Determine the [x, y] coordinate at the center of the cell enclosing the given text.  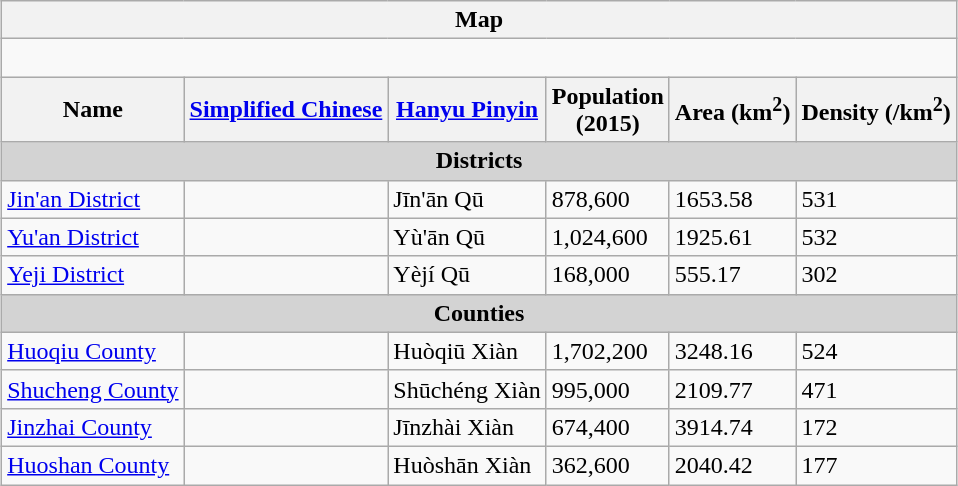
Districts [480, 161]
Jin'an District [93, 199]
471 [876, 389]
1,702,200 [608, 351]
674,400 [608, 427]
Jinzhai County [93, 427]
Huoqiu County [93, 351]
Yu'an District [93, 237]
Yèjí Qū [467, 275]
995,000 [608, 389]
302 [876, 275]
524 [876, 351]
Jīn'ān Qū [467, 199]
Counties [480, 313]
Map [480, 20]
Density (/km2) [876, 110]
Jīnzhài Xiàn [467, 427]
532 [876, 237]
Huoshan County [93, 465]
Population(2015) [608, 110]
Yù'ān Qū [467, 237]
Huòqiū Xiàn [467, 351]
3914.74 [732, 427]
878,600 [608, 199]
Yeji District [93, 275]
2109.77 [732, 389]
1653.58 [732, 199]
177 [876, 465]
2040.42 [732, 465]
531 [876, 199]
Shucheng County [93, 389]
168,000 [608, 275]
3248.16 [732, 351]
1925.61 [732, 237]
Area (km2) [732, 110]
172 [876, 427]
1,024,600 [608, 237]
Simplified Chinese [286, 110]
Name [93, 110]
362,600 [608, 465]
Hanyu Pinyin [467, 110]
Huòshān Xiàn [467, 465]
Shūchéng Xiàn [467, 389]
555.17 [732, 275]
